Scan for the cell matching the given text and deliver its [x, y] coordinate at center. 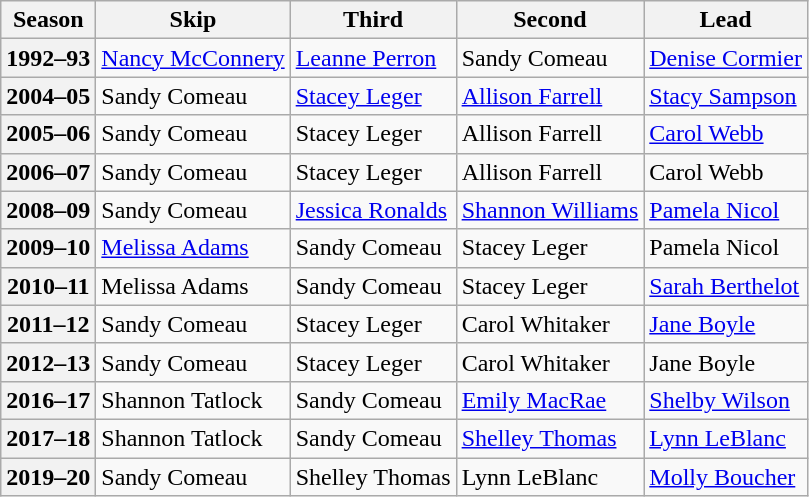
2010–11 [48, 286]
Lead [726, 20]
2006–07 [48, 172]
Skip [193, 20]
1992–93 [48, 58]
Sarah Berthelot [726, 286]
Third [373, 20]
2005–06 [48, 134]
Season [48, 20]
Leanne Perron [373, 58]
Jessica Ronalds [373, 210]
Shelby Wilson [726, 400]
Second [550, 20]
Shannon Williams [550, 210]
Nancy McConnery [193, 58]
2016–17 [48, 400]
Molly Boucher [726, 477]
Emily MacRae [550, 400]
2012–13 [48, 362]
2019–20 [48, 477]
2009–10 [48, 248]
2008–09 [48, 210]
2011–12 [48, 324]
2004–05 [48, 96]
2017–18 [48, 438]
Stacy Sampson [726, 96]
Denise Cormier [726, 58]
